From the cell containing the given text, extract its center point as [X, Y] coordinate. 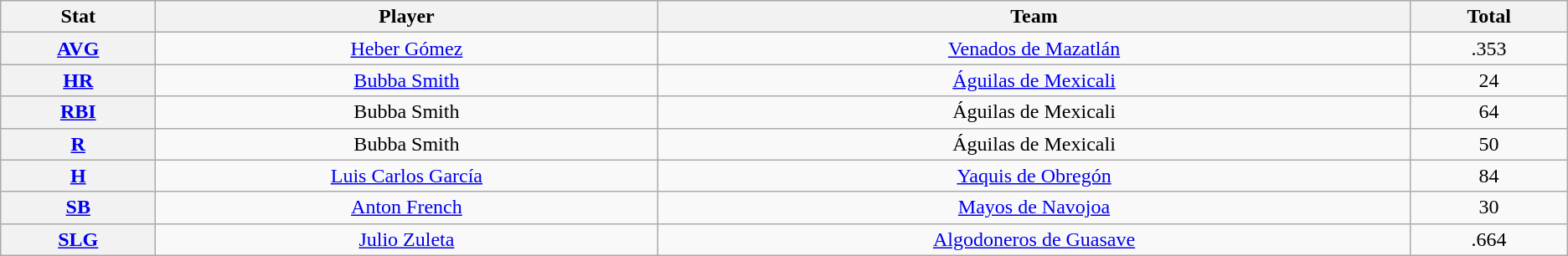
Yaquis de Obregón [1034, 176]
Player [407, 17]
24 [1489, 80]
RBI [79, 112]
Algodoneros de Guasave [1034, 239]
Stat [79, 17]
Mayos de Navojoa [1034, 207]
84 [1489, 176]
Total [1489, 17]
64 [1489, 112]
SB [79, 207]
.664 [1489, 239]
Heber Gómez [407, 49]
SLG [79, 239]
H [79, 176]
Anton French [407, 207]
50 [1489, 144]
Venados de Mazatlán [1034, 49]
Julio Zuleta [407, 239]
.353 [1489, 49]
30 [1489, 207]
HR [79, 80]
R [79, 144]
AVG [79, 49]
Luis Carlos García [407, 176]
Team [1034, 17]
